Identify which cell holds the provided text, then report its (X, Y) central coordinate. 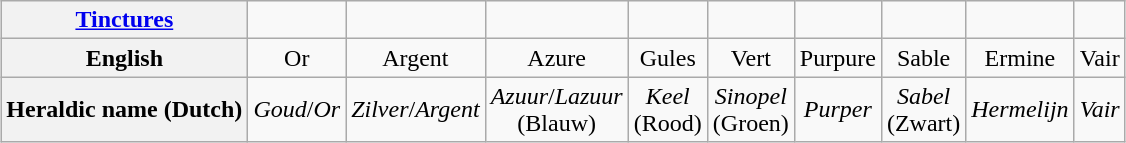
Gules (668, 58)
Or (297, 58)
Hermelijn (1020, 110)
Zilver/Argent (416, 110)
Sable (923, 58)
Sabel(Zwart) (923, 110)
Keel(Rood) (668, 110)
Azure (556, 58)
Azuur/Lazuur(Blauw) (556, 110)
English (124, 58)
Heraldic name (Dutch) (124, 110)
Vert (750, 58)
Sinopel(Groen) (750, 110)
Purper (838, 110)
Goud/Or (297, 110)
Ermine (1020, 58)
Argent (416, 58)
Purpure (838, 58)
Tinctures (124, 20)
